Find where the given text appears and provide that cell's center as [X, Y] coordinate. 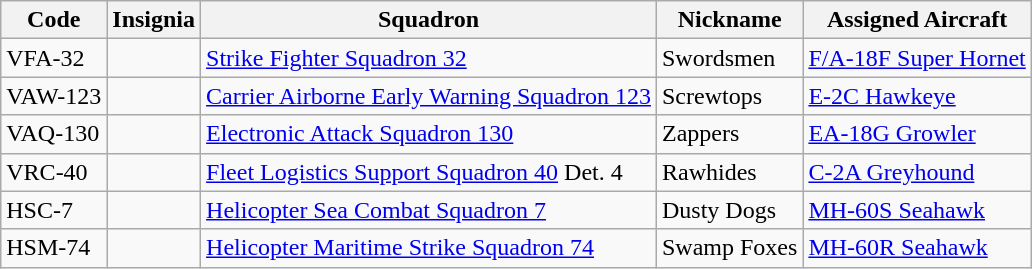
E-2C Hawkeye [917, 96]
Insignia [154, 20]
C-2A Greyhound [917, 172]
VAW-123 [54, 96]
Electronic Attack Squadron 130 [429, 134]
VAQ-130 [54, 134]
Helicopter Sea Combat Squadron 7 [429, 210]
Dusty Dogs [729, 210]
HSM-74 [54, 248]
Nickname [729, 20]
MH-60R Seahawk [917, 248]
Strike Fighter Squadron 32 [429, 58]
Swordsmen [729, 58]
Zappers [729, 134]
Screwtops [729, 96]
Helicopter Maritime Strike Squadron 74 [429, 248]
VFA-32 [54, 58]
F/A-18F Super Hornet [917, 58]
Rawhides [729, 172]
HSC-7 [54, 210]
Assigned Aircraft [917, 20]
MH-60S Seahawk [917, 210]
Carrier Airborne Early Warning Squadron 123 [429, 96]
Code [54, 20]
Fleet Logistics Support Squadron 40 Det. 4 [429, 172]
VRC-40 [54, 172]
EA-18G Growler [917, 134]
Swamp Foxes [729, 248]
Squadron [429, 20]
